Return [X, Y] of the center of cell containing provided text 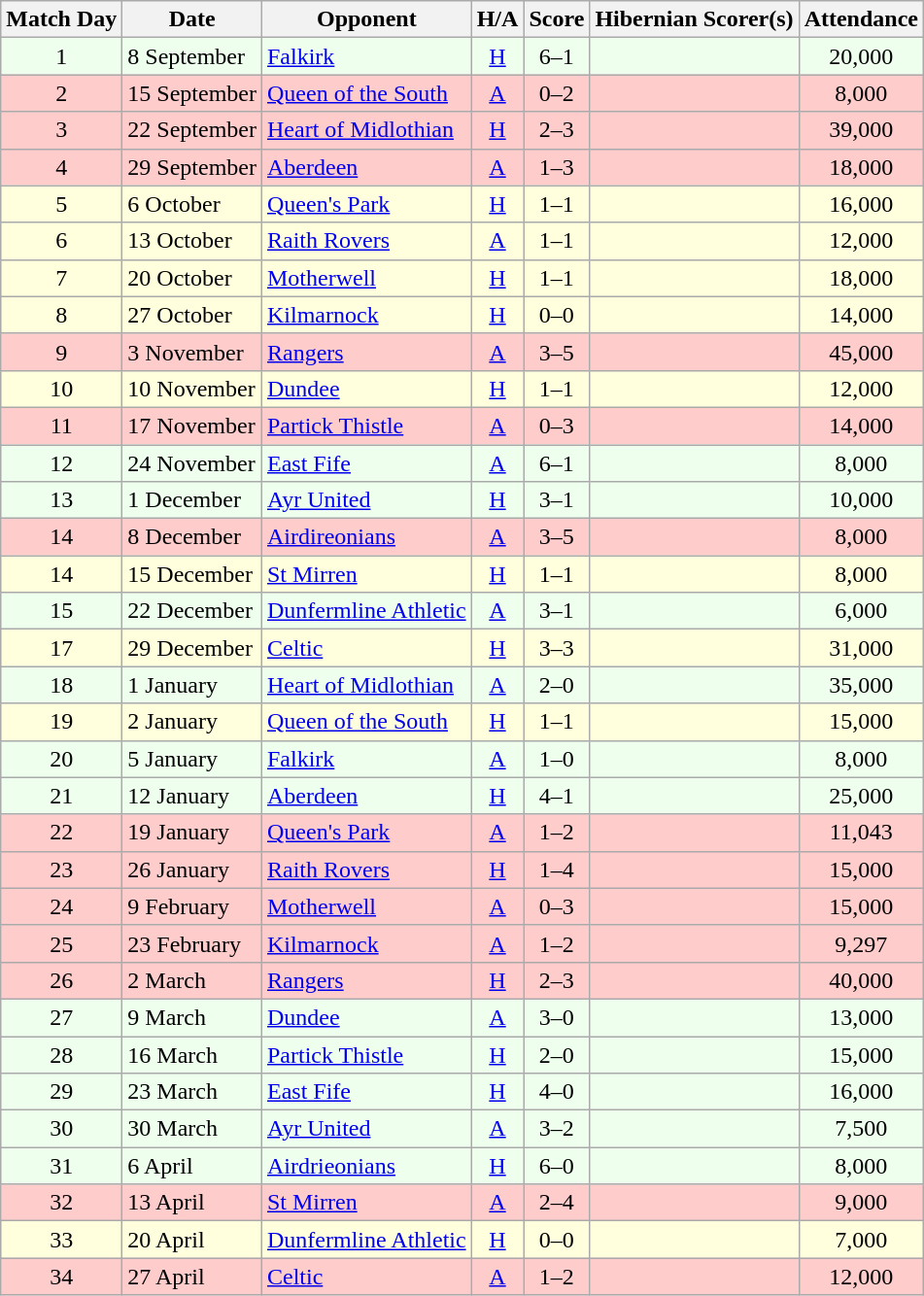
4–0 [557, 1092]
7 [62, 278]
17 November [192, 426]
19 January [192, 833]
9 [62, 352]
5 January [192, 759]
27 April [192, 1277]
3–0 [557, 1017]
4–1 [557, 796]
12 [62, 463]
16 March [192, 1054]
29 December [192, 648]
20 April [192, 1240]
2–4 [557, 1203]
Hibernian Scorer(s) [694, 19]
23 [62, 870]
3 [62, 130]
31,000 [861, 648]
1 [62, 56]
6,000 [861, 611]
27 [62, 1017]
10,000 [861, 500]
6 October [192, 204]
11,043 [861, 833]
Match Day [62, 19]
9,000 [861, 1203]
23 February [192, 943]
12 January [192, 796]
34 [62, 1277]
3 November [192, 352]
2 January [192, 722]
1 January [192, 685]
H/A [497, 19]
8 [62, 315]
20,000 [861, 56]
9 March [192, 1017]
22 September [192, 130]
8 September [192, 56]
2 March [192, 980]
13,000 [861, 1017]
11 [62, 426]
Attendance [861, 19]
3–3 [557, 648]
6 [62, 241]
6–0 [557, 1166]
15 September [192, 93]
26 January [192, 870]
13 October [192, 241]
18 [62, 685]
10 [62, 389]
24 November [192, 463]
24 [62, 906]
39,000 [861, 130]
26 [62, 980]
22 [62, 833]
40,000 [861, 980]
1 December [192, 500]
19 [62, 722]
3–2 [557, 1129]
13 April [192, 1203]
23 March [192, 1092]
4 [62, 167]
1–3 [557, 167]
0–2 [557, 93]
8 December [192, 537]
27 October [192, 315]
29 [62, 1092]
32 [62, 1203]
31 [62, 1166]
20 [62, 759]
6 April [192, 1166]
13 [62, 500]
Date [192, 19]
15 [62, 611]
9,297 [861, 943]
7,000 [861, 1240]
9 February [192, 906]
1–0 [557, 759]
30 March [192, 1129]
17 [62, 648]
15 December [192, 574]
21 [62, 796]
35,000 [861, 685]
30 [62, 1129]
33 [62, 1240]
45,000 [861, 352]
25 [62, 943]
Score [557, 19]
5 [62, 204]
29 September [192, 167]
28 [62, 1054]
20 October [192, 278]
1–4 [557, 870]
22 December [192, 611]
25,000 [861, 796]
Opponent [366, 19]
Airdrieonians [366, 1166]
2 [62, 93]
Airdireonians [366, 537]
7,500 [861, 1129]
10 November [192, 389]
